For the text-containing cell, return its midpoint in [x, y] coordinate format. 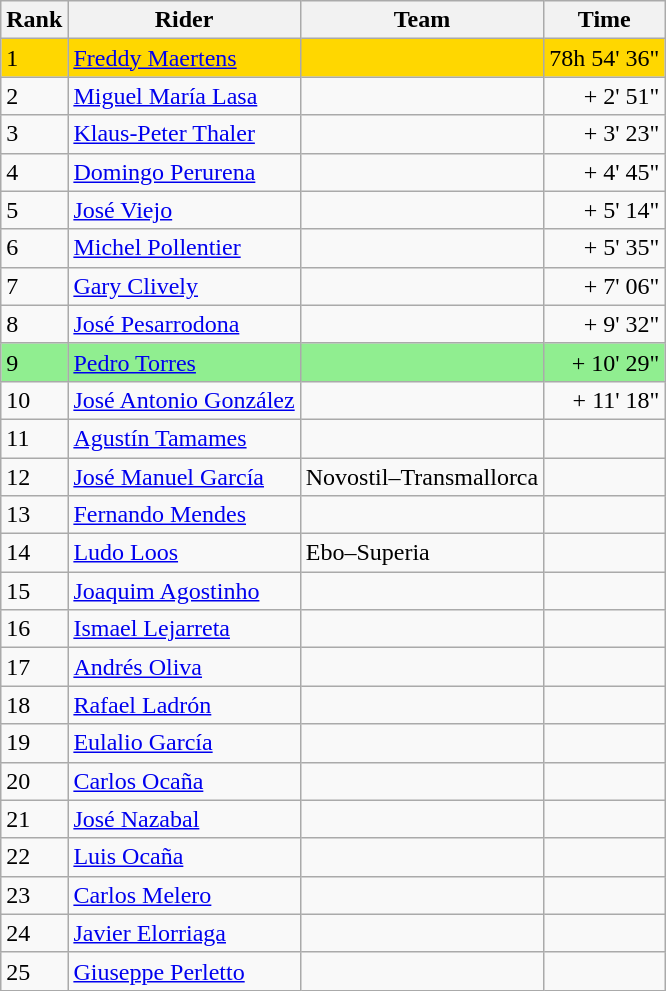
Andrés Oliva [184, 667]
15 [34, 591]
Fernando Mendes [184, 515]
+ 5' 14" [604, 210]
José Viejo [184, 210]
+ 11' 18" [604, 400]
Ismael Lejarreta [184, 629]
Agustín Tamames [184, 438]
+ 7' 06" [604, 286]
José Antonio González [184, 400]
José Manuel García [184, 477]
14 [34, 553]
3 [34, 134]
Time [604, 20]
Javier Elorriaga [184, 933]
Ludo Loos [184, 553]
+ 2' 51" [604, 96]
12 [34, 477]
Rank [34, 20]
17 [34, 667]
13 [34, 515]
1 [34, 58]
Freddy Maertens [184, 58]
Domingo Perurena [184, 172]
22 [34, 857]
+ 5' 35" [604, 248]
10 [34, 400]
José Nazabal [184, 819]
Miguel María Lasa [184, 96]
Giuseppe Perletto [184, 971]
Klaus-Peter Thaler [184, 134]
24 [34, 933]
Ebo–Superia [422, 553]
+ 10' 29" [604, 362]
Eulalio García [184, 743]
Pedro Torres [184, 362]
2 [34, 96]
Michel Pollentier [184, 248]
6 [34, 248]
8 [34, 324]
José Pesarrodona [184, 324]
Luis Ocaña [184, 857]
Carlos Melero [184, 895]
Novostil–Transmallorca [422, 477]
21 [34, 819]
20 [34, 781]
+ 3' 23" [604, 134]
+ 9' 32" [604, 324]
Rafael Ladrón [184, 705]
Team [422, 20]
19 [34, 743]
25 [34, 971]
23 [34, 895]
Gary Clively [184, 286]
5 [34, 210]
Joaquim Agostinho [184, 591]
11 [34, 438]
16 [34, 629]
7 [34, 286]
Rider [184, 20]
4 [34, 172]
Carlos Ocaña [184, 781]
9 [34, 362]
18 [34, 705]
+ 4' 45" [604, 172]
78h 54' 36" [604, 58]
